Determine the [x, y] coordinate at the center of the cell enclosing the given text.  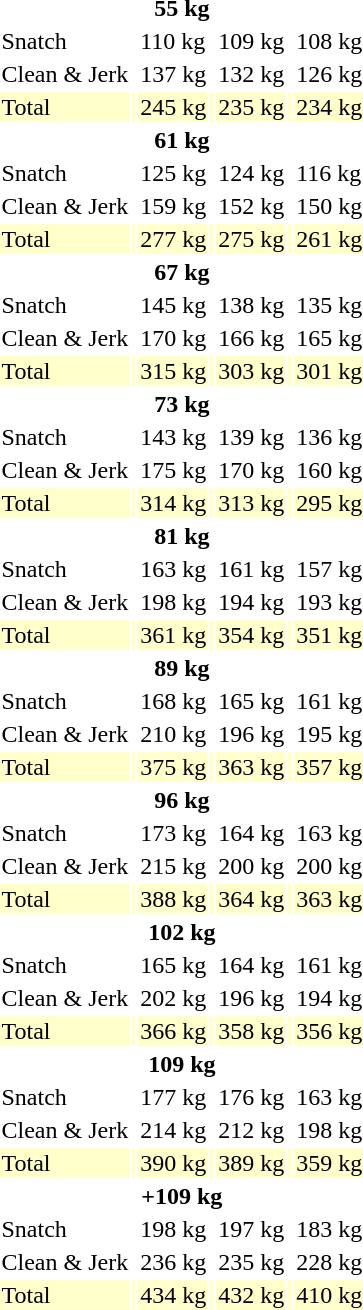
275 kg [252, 239]
110 kg [174, 41]
145 kg [174, 305]
313 kg [252, 503]
210 kg [174, 734]
173 kg [174, 833]
143 kg [174, 437]
315 kg [174, 371]
177 kg [174, 1097]
168 kg [174, 701]
215 kg [174, 866]
358 kg [252, 1031]
124 kg [252, 173]
212 kg [252, 1130]
139 kg [252, 437]
163 kg [174, 569]
236 kg [174, 1262]
214 kg [174, 1130]
132 kg [252, 74]
194 kg [252, 602]
432 kg [252, 1295]
109 kg [252, 41]
161 kg [252, 569]
159 kg [174, 206]
361 kg [174, 635]
202 kg [174, 998]
363 kg [252, 767]
245 kg [174, 107]
434 kg [174, 1295]
314 kg [174, 503]
389 kg [252, 1163]
176 kg [252, 1097]
390 kg [174, 1163]
277 kg [174, 239]
152 kg [252, 206]
200 kg [252, 866]
366 kg [174, 1031]
364 kg [252, 899]
354 kg [252, 635]
137 kg [174, 74]
166 kg [252, 338]
388 kg [174, 899]
375 kg [174, 767]
175 kg [174, 470]
303 kg [252, 371]
125 kg [174, 173]
197 kg [252, 1229]
138 kg [252, 305]
